Identify which cell holds the provided text, then report its (X, Y) central coordinate. 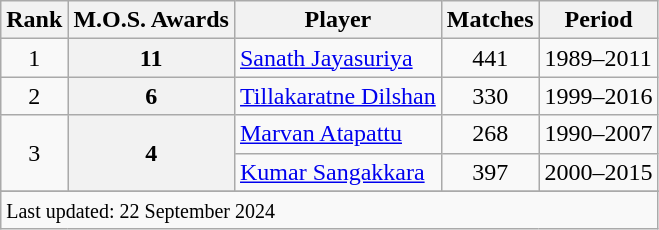
Period (598, 20)
268 (490, 134)
441 (490, 58)
Marvan Atapattu (338, 134)
Sanath Jayasuriya (338, 58)
1999–2016 (598, 96)
2 (34, 96)
Last updated: 22 September 2024 (330, 210)
1989–2011 (598, 58)
Tillakaratne Dilshan (338, 96)
330 (490, 96)
1 (34, 58)
M.O.S. Awards (152, 20)
Player (338, 20)
Matches (490, 20)
6 (152, 96)
4 (152, 153)
3 (34, 153)
1990–2007 (598, 134)
Rank (34, 20)
397 (490, 172)
Kumar Sangakkara (338, 172)
2000–2015 (598, 172)
11 (152, 58)
